From the cell containing the given text, extract its center point as (X, Y) coordinate. 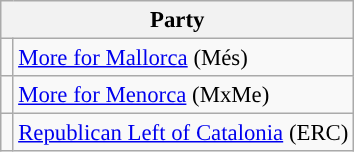
More for Mallorca (Més) (184, 58)
Party (178, 20)
Republican Left of Catalonia (ERC) (184, 133)
More for Menorca (MxMe) (184, 95)
